Return the (X, Y) coordinate for the center point of the cell that contains the specified text.  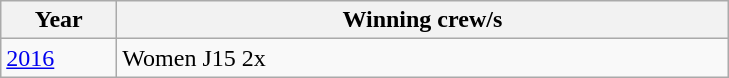
Year (59, 20)
2016 (59, 58)
Winning crew/s (422, 20)
Women J15 2x (422, 58)
